Capture the cell that displays the provided text and extract its (x, y) central coordinate. 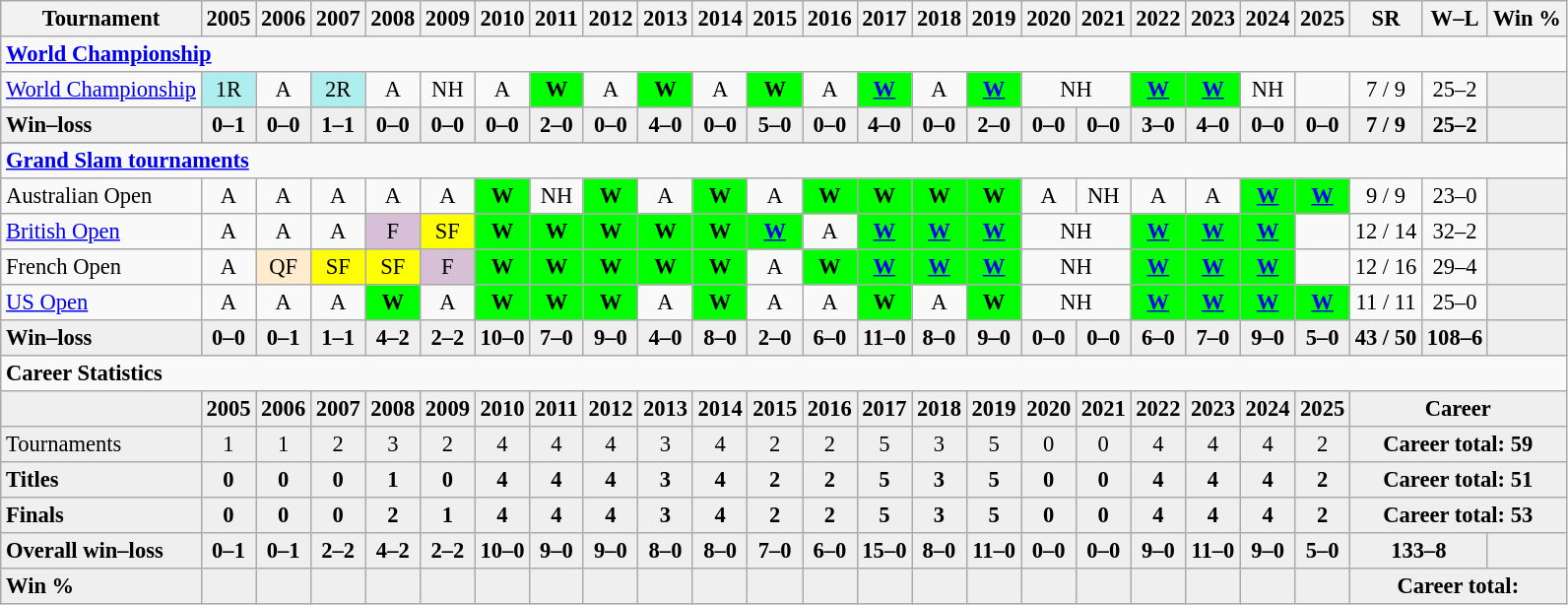
11 / 11 (1385, 302)
W–L (1456, 19)
133–8 (1418, 551)
Overall win–loss (100, 551)
QF (284, 267)
Career total: 53 (1458, 515)
108–6 (1456, 338)
French Open (100, 267)
15–0 (884, 551)
Finals (100, 515)
Career total: 51 (1458, 480)
25–0 (1456, 302)
Career total: 59 (1458, 444)
Grand Slam tournaments (784, 161)
32–2 (1456, 232)
29–4 (1456, 267)
Tournaments (100, 444)
Career Statistics (784, 373)
1R (229, 90)
3–0 (1158, 125)
2R (338, 90)
SR (1385, 19)
23–0 (1456, 196)
British Open (100, 232)
Career (1458, 409)
12 / 14 (1385, 232)
12 / 16 (1385, 267)
43 / 50 (1385, 338)
Career total: (1458, 586)
Australian Open (100, 196)
Titles (100, 480)
US Open (100, 302)
9 / 9 (1385, 196)
Tournament (100, 19)
